Locate the cell with the specified text and output its [X, Y] center coordinate. 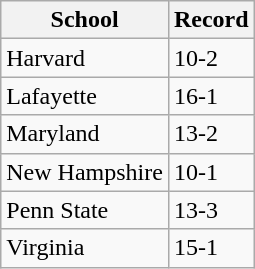
13-2 [211, 134]
Lafayette [85, 96]
School [85, 20]
Virginia [85, 248]
Record [211, 20]
10-1 [211, 172]
Harvard [85, 58]
New Hampshire [85, 172]
13-3 [211, 210]
Maryland [85, 134]
10-2 [211, 58]
16-1 [211, 96]
Penn State [85, 210]
15-1 [211, 248]
